For the text-containing cell, return its midpoint in (x, y) coordinate format. 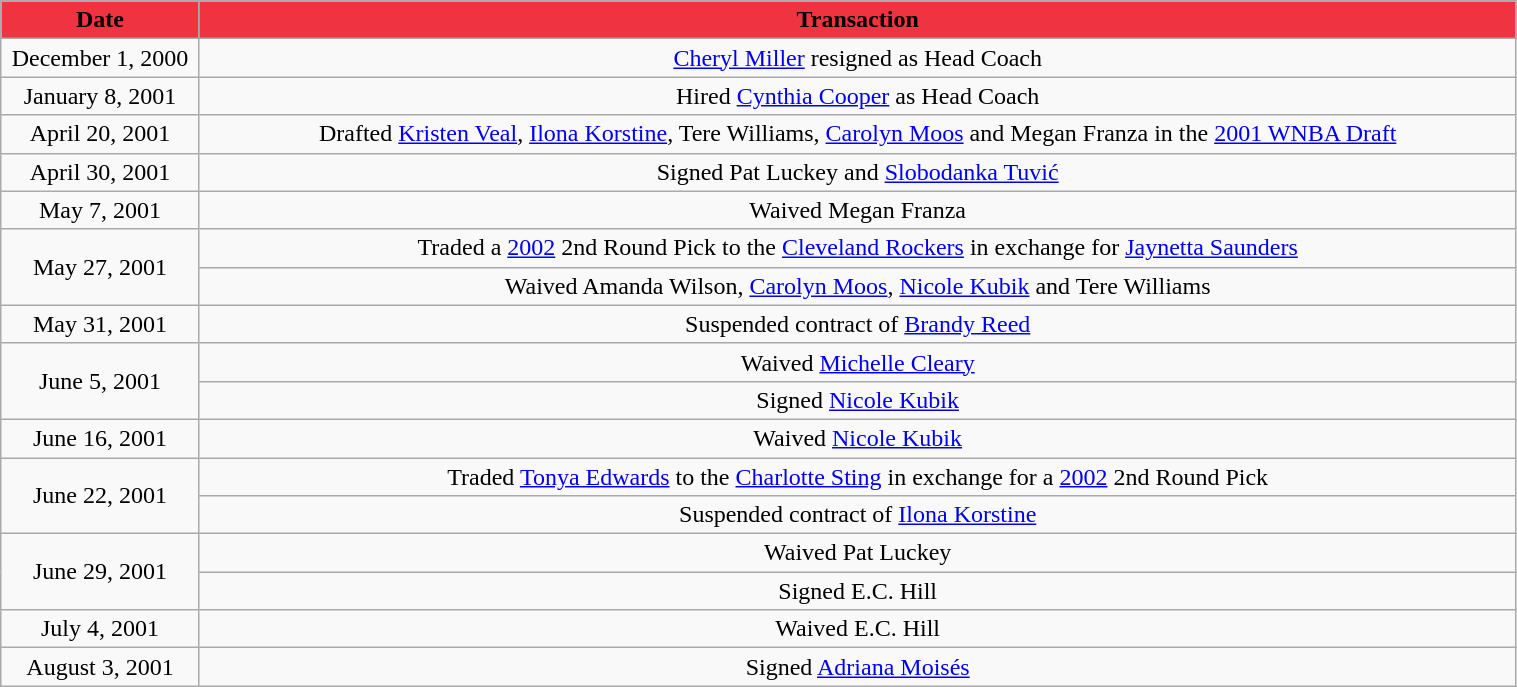
Traded a 2002 2nd Round Pick to the Cleveland Rockers in exchange for Jaynetta Saunders (858, 248)
June 22, 2001 (100, 496)
Waived Amanda Wilson, Carolyn Moos, Nicole Kubik and Tere Williams (858, 286)
Waived Pat Luckey (858, 553)
Suspended contract of Ilona Korstine (858, 515)
Date (100, 20)
Waived Nicole Kubik (858, 438)
Signed Adriana Moisés (858, 667)
Signed Nicole Kubik (858, 400)
Waived Megan Franza (858, 210)
Hired Cynthia Cooper as Head Coach (858, 96)
August 3, 2001 (100, 667)
June 5, 2001 (100, 381)
June 16, 2001 (100, 438)
Traded Tonya Edwards to the Charlotte Sting in exchange for a 2002 2nd Round Pick (858, 477)
Signed Pat Luckey and Slobodanka Tuvić (858, 172)
May 31, 2001 (100, 324)
June 29, 2001 (100, 572)
Drafted Kristen Veal, Ilona Korstine, Tere Williams, Carolyn Moos and Megan Franza in the 2001 WNBA Draft (858, 134)
Waived E.C. Hill (858, 629)
April 30, 2001 (100, 172)
July 4, 2001 (100, 629)
Transaction (858, 20)
Suspended contract of Brandy Reed (858, 324)
December 1, 2000 (100, 58)
Signed E.C. Hill (858, 591)
May 27, 2001 (100, 267)
April 20, 2001 (100, 134)
May 7, 2001 (100, 210)
Waived Michelle Cleary (858, 362)
Cheryl Miller resigned as Head Coach (858, 58)
January 8, 2001 (100, 96)
